Detect which cell encompasses the target text, then output its (x, y) center coordinate. 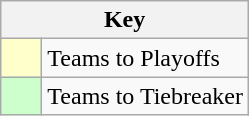
Teams to Playoffs (146, 58)
Key (125, 20)
Teams to Tiebreaker (146, 96)
